Extract the [X, Y] coordinate from the center of the cell holding the provided text.  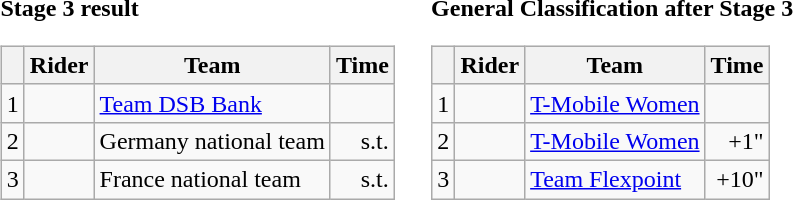
Germany national team [212, 141]
France national team [212, 179]
+10" [737, 179]
+1" [737, 141]
Team DSB Bank [212, 103]
Team Flexpoint [615, 179]
